Find where the given text appears and provide that cell's center as (X, Y) coordinate. 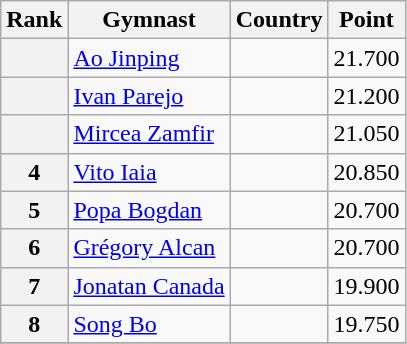
Popa Bogdan (149, 210)
21.700 (366, 58)
8 (34, 324)
6 (34, 248)
Point (366, 20)
Gymnast (149, 20)
19.750 (366, 324)
4 (34, 172)
Ao Jinping (149, 58)
21.050 (366, 134)
Jonatan Canada (149, 286)
19.900 (366, 286)
Country (279, 20)
21.200 (366, 96)
Ivan Parejo (149, 96)
7 (34, 286)
Song Bo (149, 324)
Mircea Zamfir (149, 134)
Rank (34, 20)
Grégory Alcan (149, 248)
20.850 (366, 172)
5 (34, 210)
Vito Iaia (149, 172)
